Return [X, Y] of the center of cell containing provided text 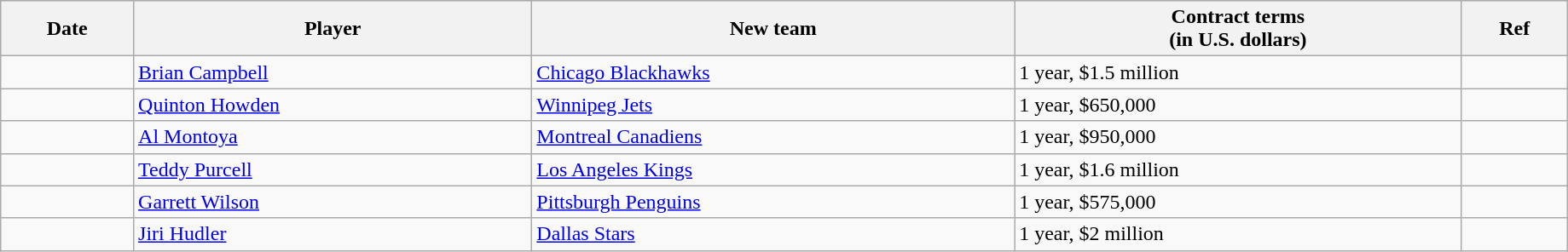
Al Montoya [333, 137]
Pittsburgh Penguins [773, 202]
New team [773, 29]
1 year, $1.5 million [1238, 72]
Contract terms(in U.S. dollars) [1238, 29]
Chicago Blackhawks [773, 72]
Ref [1514, 29]
1 year, $1.6 million [1238, 169]
Teddy Purcell [333, 169]
Jiri Hudler [333, 234]
Los Angeles Kings [773, 169]
Garrett Wilson [333, 202]
Montreal Canadiens [773, 137]
Date [67, 29]
Quinton Howden [333, 105]
Player [333, 29]
Dallas Stars [773, 234]
Winnipeg Jets [773, 105]
1 year, $575,000 [1238, 202]
1 year, $650,000 [1238, 105]
Brian Campbell [333, 72]
1 year, $950,000 [1238, 137]
1 year, $2 million [1238, 234]
